Output the [X, Y] coordinate of the center of the cell containing the given text.  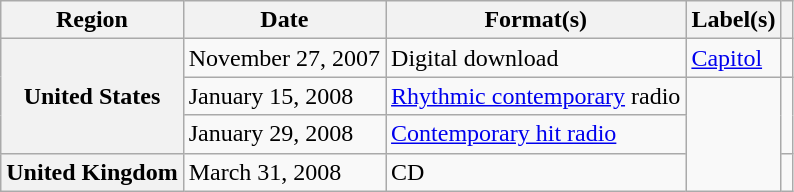
Format(s) [536, 20]
Region [92, 20]
Capitol [734, 58]
Date [284, 20]
Label(s) [734, 20]
January 15, 2008 [284, 96]
Digital download [536, 58]
CD [536, 172]
March 31, 2008 [284, 172]
Rhythmic contemporary radio [536, 96]
Contemporary hit radio [536, 134]
United Kingdom [92, 172]
November 27, 2007 [284, 58]
United States [92, 96]
January 29, 2008 [284, 134]
